Return (X, Y) of the center of cell containing provided text 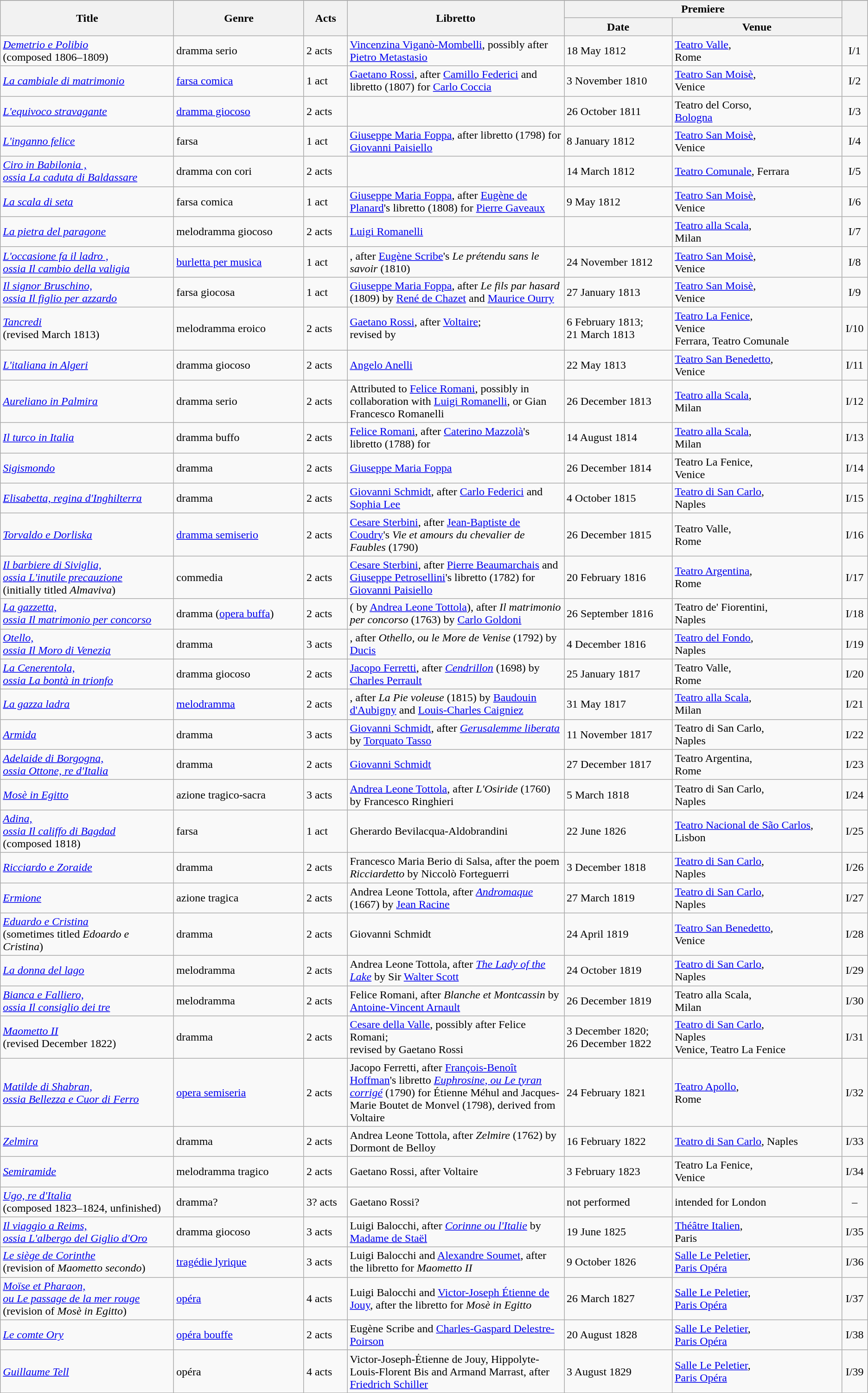
dramma (opera buffa) (239, 614)
I/24 (855, 795)
I/6 (855, 201)
Sigismondo (87, 468)
I/38 (855, 1335)
Semiramide (87, 1171)
20 August 1828 (619, 1335)
Le siège de Corinthe(revision of Maometto secondo) (87, 1262)
I/27 (855, 898)
I/26 (855, 867)
Francesco Maria Berio di Salsa, after the poem Ricciardetto by Niccolò Forteguerri (456, 867)
Teatro La Fenice,Venice Ferrara, Teatro Comunale (757, 328)
Luigi Balocchi, after Corinne ou l'Italie by Madame de Staël (456, 1232)
3 February 1823 (619, 1171)
Date (619, 27)
Eduardo e Cristina(sometimes titled Edoardo e Cristina) (87, 934)
opéra bouffe (239, 1335)
Gaetano Rossi, after Voltaire;revised by (456, 328)
dramma con cori (239, 172)
Angelo Anelli (456, 364)
Andrea Leone Tottola, after The Lady of the Lake by Sir Walter Scott (456, 971)
not performed (619, 1202)
26 December 1813 (619, 402)
Premiere (703, 9)
4 December 1816 (619, 644)
Ricciardo e Zoraide (87, 867)
Elisabetta, regina d'Inghilterra (87, 498)
3 November 1810 (619, 81)
3 December 1820; 26 December 1822 (619, 1037)
Gaetano Rossi, after Camillo Federici and libretto (1807) for Carlo Coccia (456, 81)
26 September 1816 (619, 614)
5 March 1818 (619, 795)
I/8 (855, 262)
azione tragica (239, 898)
La gazza ladra (87, 704)
Eugène Scribe and Charles-Gaspard Delestre-Poirson (456, 1335)
I/17 (855, 577)
Teatro Nacional de São Carlos,Lisbon (757, 831)
6 February 1813; 21 March 1813 (619, 328)
dramma? (239, 1202)
Luigi Romanelli (456, 232)
Andrea Leone Tottola, after L'Osiride (1760) by Francesco Ringhieri (456, 795)
Andrea Leone Tottola, after Andromaque (1667) by Jean Racine (456, 898)
Venue (757, 27)
La cambiale di matrimonio (87, 81)
I/29 (855, 971)
Luigi Balocchi and Alexandre Soumet, after the libretto for Maometto II (456, 1262)
Teatro Comunale, Ferrara (757, 172)
I/13 (855, 438)
Felice Romani, after Blanche et Montcassin by Antoine-Vincent Arnault (456, 1001)
I/22 (855, 735)
Il barbiere di Siviglia,ossia L'inutile precauzione(initially titled Almaviva) (87, 577)
22 May 1813 (619, 364)
9 May 1812 (619, 201)
26 October 1811 (619, 111)
, after La Pie voleuse (1815) by Baudouin d'Aubigny and Louis-Charles Caigniez (456, 704)
opera semiseria (239, 1093)
I/4 (855, 141)
I/37 (855, 1298)
Ciro in Babilonia ,ossia La caduta di Baldassare (87, 172)
Gaetano Rossi, after Voltaire (456, 1171)
I/20 (855, 674)
I/35 (855, 1232)
melodramma eroico (239, 328)
I/7 (855, 232)
melodramma giocoso (239, 232)
L'equivoco stravagante (87, 111)
La Cenerentola,ossia La bontà in trionfo (87, 674)
melodramma tragico (239, 1171)
tragédie lyrique (239, 1262)
I/36 (855, 1262)
11 November 1817 (619, 735)
24 October 1819 (619, 971)
I/19 (855, 644)
Title (87, 18)
I/14 (855, 468)
La gazzetta, ossia Il matrimonio per concorso (87, 614)
3 August 1829 (619, 1371)
dramma semiserio (239, 535)
14 March 1812 (619, 172)
I/1 (855, 51)
Aureliano in Palmira (87, 402)
31 May 1817 (619, 704)
L'italiana in Algeri (87, 364)
Il signor Bruschino,ossia Il figlio per azzardo (87, 292)
Ugo, re d'Italia(composed 1823–1824, unfinished) (87, 1202)
Demetrio e Polibio(composed 1806–1809) (87, 51)
Cesare della Valle, possibly after Felice Romani;revised by Gaetano Rossi (456, 1037)
I/31 (855, 1037)
dramma buffo (239, 438)
Teatro del Fondo,Naples (757, 644)
I/11 (855, 364)
I/34 (855, 1171)
Teatro di San Carlo,Naples Venice, Teatro La Fenice (757, 1037)
Mosè in Egitto (87, 795)
burletta per musica (239, 262)
azione tragico-sacra (239, 795)
I/32 (855, 1093)
Armida (87, 735)
24 February 1821 (619, 1093)
Guillaume Tell (87, 1371)
Andrea Leone Tottola, after Zelmire (1762) by Dormont de Belloy (456, 1142)
I/16 (855, 535)
Giuseppe Maria Foppa, after libretto (1798) for Giovanni Paisiello (456, 141)
I/21 (855, 704)
Teatro de' Fiorentini,Naples (757, 614)
Torvaldo e Dorliska (87, 535)
I/25 (855, 831)
Otello,ossia Il Moro di Venezia (87, 644)
Jacopo Ferretti, after Cendrillon (1698) by Charles Perrault (456, 674)
26 March 1827 (619, 1298)
Bianca e Falliero,ossia Il consiglio dei tre (87, 1001)
Il turco in Italia (87, 438)
Victor-Joseph-Ėtienne de Jouy, Hippolyte-Louis-Florent Bis and Armand Marrast, after Friedrich Schiller (456, 1371)
Le comte Ory (87, 1335)
9 October 1826 (619, 1262)
Attributed to Felice Romani, possibly in collaboration with Luigi Romanelli, or Gian Francesco Romanelli (456, 402)
Théâtre Italien,Paris (757, 1232)
I/18 (855, 614)
22 June 1826 (619, 831)
I/15 (855, 498)
24 April 1819 (619, 934)
Giovanni Schmidt, after Gerusalemme liberata by Torquato Tasso (456, 735)
Teatro di San Carlo, Naples (757, 1142)
16 February 1822 (619, 1142)
I/33 (855, 1142)
14 August 1814 (619, 438)
Luigi Balocchi and Victor-Joseph Étienne de Jouy, after the libretto for Mosè in Egitto (456, 1298)
20 February 1816 (619, 577)
, after Othello, ou le More de Venise (1792) by Ducis (456, 644)
I/3 (855, 111)
Gherardo Bevilacqua-Aldobrandini (456, 831)
Vincenzina Viganò-Mombelli, possibly after Pietro Metastasio (456, 51)
Teatro del Corso,Bologna (757, 111)
26 December 1815 (619, 535)
Zelmira (87, 1142)
, after Eugène Scribe's Le prétendu sans le savoir (1810) (456, 262)
Matilde di Shabran,ossia Bellezza e Cuor di Ferro (87, 1093)
Genre (239, 18)
Adelaide di Borgogna,ossia Ottone, re d'Italia (87, 764)
Giuseppe Maria Foppa, after Le fils par hasard (1809) by René de Chazet and Maurice Ourry (456, 292)
I/28 (855, 934)
19 June 1825 (619, 1232)
3 December 1818 (619, 867)
8 January 1812 (619, 141)
3? acts (325, 1202)
La donna del lago (87, 971)
Giovanni Schmidt, after Carlo Federici and Sophia Lee (456, 498)
L'inganno felice (87, 141)
Moïse et Pharaon,ou Le passage de la mer rouge(revision of Mosè in Egitto) (87, 1298)
27 March 1819 (619, 898)
25 January 1817 (619, 674)
18 May 1812 (619, 51)
( by Andrea Leone Tottola), after Il matrimonio per concorso (1763) by Carlo Goldoni (456, 614)
Maometto II(revised December 1822) (87, 1037)
Il viaggio a Reims,ossia L'albergo del Giglio d'Oro (87, 1232)
I/23 (855, 764)
I/5 (855, 172)
Acts (325, 18)
24 November 1812 (619, 262)
Felice Romani, after Caterino Mazzolà's libretto (1788) for (456, 438)
– (855, 1202)
Giuseppe Maria Foppa, after Eugène de Planard's libretto (1808) for Pierre Gaveaux (456, 201)
L'occasione fa il ladro , ossia Il cambio della valigia (87, 262)
Giuseppe Maria Foppa (456, 468)
26 December 1819 (619, 1001)
Ermione (87, 898)
I/10 (855, 328)
Adina,ossia Il califfo di Bagdad(composed 1818) (87, 831)
La pietra del paragone (87, 232)
intended for London (757, 1202)
27 January 1813 (619, 292)
I/30 (855, 1001)
Teatro Apollo,Rome (757, 1093)
Gaetano Rossi? (456, 1202)
Tancredi(revised March 1813) (87, 328)
4 October 1815 (619, 498)
Libretto (456, 18)
27 December 1817 (619, 764)
I/39 (855, 1371)
La scala di seta (87, 201)
farsa giocosa (239, 292)
commedia (239, 577)
I/9 (855, 292)
I/12 (855, 402)
26 December 1814 (619, 468)
I/2 (855, 81)
Cesare Sterbini, after Jean-Baptiste de Coudry's Vie et amours du chevalier de Faubles (1790) (456, 535)
Cesare Sterbini, after Pierre Beaumarchais and Giuseppe Petrosellini's libretto (1782) for Giovanni Paisiello (456, 577)
